For the text-containing cell, return its midpoint in (X, Y) coordinate format. 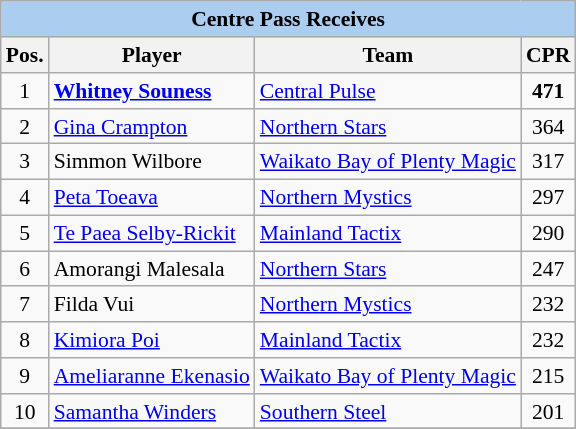
Team (388, 55)
9 (25, 376)
3 (25, 162)
471 (548, 91)
290 (548, 233)
Peta Toeava (152, 197)
Whitney Souness (152, 91)
Centre Pass Receives (288, 19)
297 (548, 197)
Simmon Wilbore (152, 162)
7 (25, 304)
10 (25, 411)
Te Paea Selby-Rickit (152, 233)
Player (152, 55)
5 (25, 233)
Ameliaranne Ekenasio (152, 376)
Samantha Winders (152, 411)
4 (25, 197)
Kimiora Poi (152, 340)
2 (25, 126)
247 (548, 269)
1 (25, 91)
6 (25, 269)
215 (548, 376)
Amorangi Malesala (152, 269)
201 (548, 411)
Gina Crampton (152, 126)
317 (548, 162)
CPR (548, 55)
8 (25, 340)
Pos. (25, 55)
364 (548, 126)
Southern Steel (388, 411)
Central Pulse (388, 91)
Filda Vui (152, 304)
